From the cell containing the given text, extract its center point as [X, Y] coordinate. 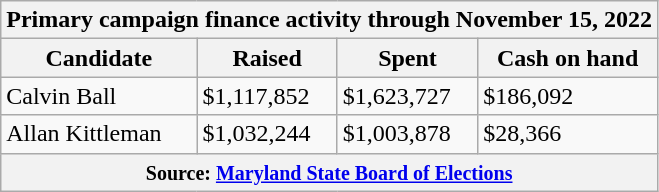
Source: Maryland State Board of Elections [330, 172]
$28,366 [568, 134]
Spent [407, 58]
Calvin Ball [99, 96]
Allan Kittleman [99, 134]
$1,623,727 [407, 96]
$1,032,244 [267, 134]
$1,117,852 [267, 96]
Primary campaign finance activity through November 15, 2022 [330, 20]
Cash on hand [568, 58]
Raised [267, 58]
$186,092 [568, 96]
$1,003,878 [407, 134]
Candidate [99, 58]
